Return [x, y] of the center of cell containing provided text 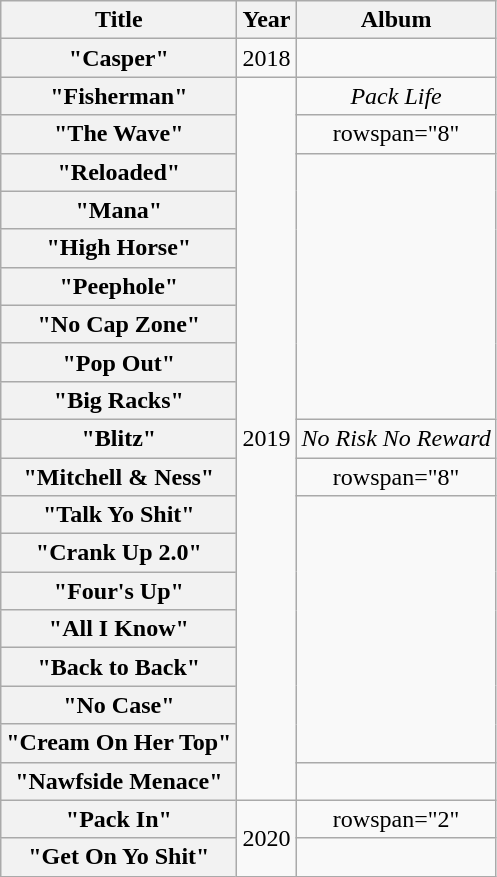
"Pack In" [119, 819]
"Nawfside Menace" [119, 781]
"Casper" [119, 58]
"No Cap Zone" [119, 324]
"Pop Out" [119, 362]
"All I Know" [119, 629]
Album [396, 20]
"Peephole" [119, 286]
"Cream On Her Top" [119, 743]
"Talk Yo Shit" [119, 515]
"Crank Up 2.0" [119, 553]
Title [119, 20]
No Risk No Reward [396, 438]
2018 [266, 58]
"Four's Up" [119, 591]
"Mitchell & Ness" [119, 477]
Year [266, 20]
"Reloaded" [119, 172]
"The Wave" [119, 134]
"High Horse" [119, 248]
2020 [266, 838]
"Get On Yo Shit" [119, 857]
"Mana" [119, 210]
"No Case" [119, 705]
"Fisherman" [119, 96]
"Blitz" [119, 438]
"Back to Back" [119, 667]
"Big Racks" [119, 400]
rowspan="2" [396, 819]
Pack Life [396, 96]
2019 [266, 438]
